Locate the cell with the specified text and output its (x, y) center coordinate. 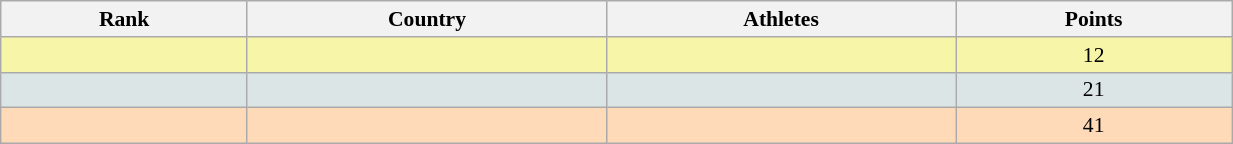
41 (1094, 126)
Rank (124, 19)
21 (1094, 90)
Points (1094, 19)
12 (1094, 55)
Country (426, 19)
Athletes (782, 19)
